For the text-containing cell, return its midpoint in (X, Y) coordinate format. 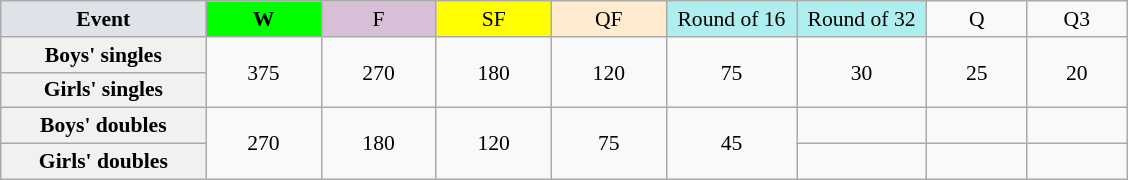
SF (494, 19)
Boys' singles (104, 55)
Q (977, 19)
QF (608, 19)
Q3 (1077, 19)
Girls' singles (104, 90)
Round of 32 (861, 19)
Boys' doubles (104, 126)
Girls' doubles (104, 162)
Event (104, 19)
Round of 16 (731, 19)
45 (731, 144)
25 (977, 72)
W (264, 19)
F (378, 19)
30 (861, 72)
375 (264, 72)
20 (1077, 72)
